Output the [X, Y] coordinate of the center of the cell containing the given text.  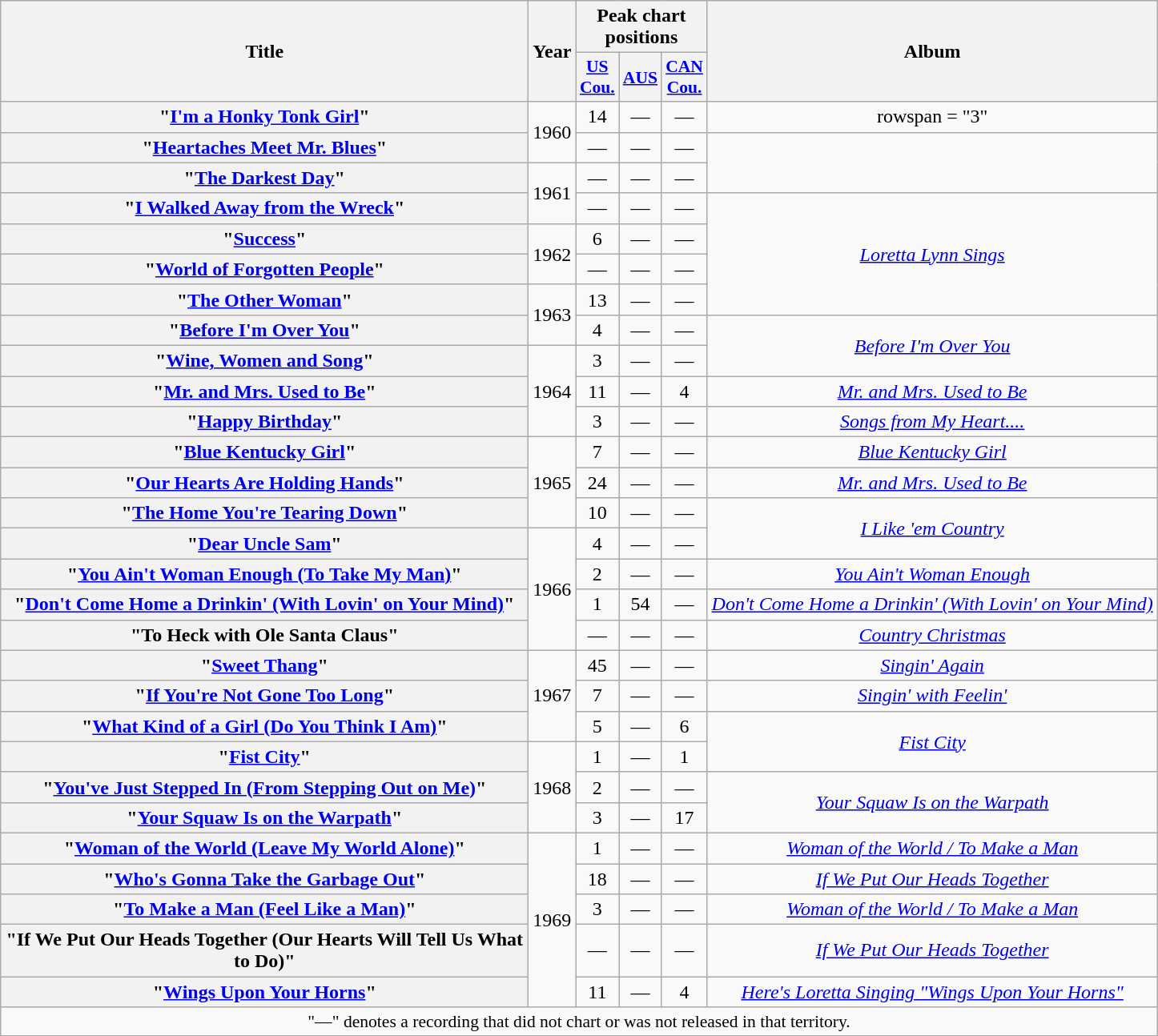
Don't Come Home a Drinkin' (With Lovin' on Your Mind) [932, 604]
Title [264, 51]
24 [597, 483]
"You Ain't Woman Enough (To Take My Man)" [264, 574]
"I'm a Honky Tonk Girl" [264, 117]
"The Darkest Day" [264, 178]
"Don't Come Home a Drinkin' (With Lovin' on Your Mind)" [264, 604]
Fist City [932, 741]
1960 [553, 132]
Before I'm Over You [932, 345]
18 [597, 878]
1962 [553, 254]
USCou. [597, 77]
"Your Squaw Is on the Warpath" [264, 817]
"Success" [264, 239]
1965 [553, 483]
1966 [553, 589]
"To Heck with Ole Santa Claus" [264, 635]
CANCou. [684, 77]
"Blue Kentucky Girl" [264, 452]
"You've Just Stepped In (From Stepping Out on Me)" [264, 787]
Singin' with Feelin' [932, 696]
14 [597, 117]
1969 [553, 919]
Country Christmas [932, 635]
"Woman of the World (Leave My World Alone)" [264, 848]
1964 [553, 391]
"What Kind of a Girl (Do You Think I Am)" [264, 726]
"Dear Uncle Sam" [264, 544]
5 [597, 726]
"To Make a Man (Feel Like a Man)" [264, 910]
"The Other Woman" [264, 299]
"Heartaches Meet Mr. Blues" [264, 147]
"World of Forgotten People" [264, 269]
Your Squaw Is on the Warpath [932, 802]
"Mr. and Mrs. Used to Be" [264, 392]
rowspan = "3" [932, 117]
"Happy Birthday" [264, 422]
1963 [553, 315]
Singin' Again [932, 665]
"—" denotes a recording that did not chart or was not released in that territory. [580, 1022]
"Sweet Thang" [264, 665]
Songs from My Heart.... [932, 422]
"Fist City" [264, 757]
"If We Put Our Heads Together (Our Hearts Will Tell Us What to Do)" [264, 951]
Loretta Lynn Sings [932, 254]
13 [597, 299]
1967 [553, 696]
Here's Loretta Singing "Wings Upon Your Horns" [932, 992]
I Like 'em Country [932, 528]
Year [553, 51]
"If You're Not Gone Too Long" [264, 696]
"Before I'm Over You" [264, 330]
1968 [553, 787]
"The Home You're Tearing Down" [264, 513]
17 [684, 817]
"Wine, Women and Song" [264, 360]
1961 [553, 193]
10 [597, 513]
Album [932, 51]
"Wings Upon Your Horns" [264, 992]
"Our Hearts Are Holding Hands" [264, 483]
AUS [641, 77]
"I Walked Away from the Wreck" [264, 208]
45 [597, 665]
"Who's Gonna Take the Garbage Out" [264, 878]
Blue Kentucky Girl [932, 452]
You Ain't Woman Enough [932, 574]
54 [641, 604]
Peak chartpositions [641, 27]
